For the text-containing cell, return its midpoint in [x, y] coordinate format. 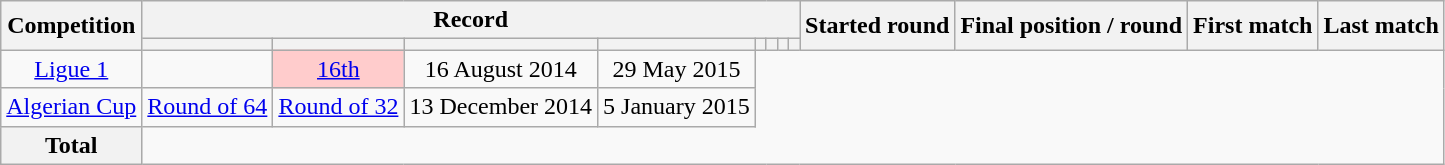
Round of 64 [208, 107]
13 December 2014 [501, 107]
Last match [1381, 26]
29 May 2015 [677, 69]
Total [72, 145]
Final position / round [1072, 26]
5 January 2015 [677, 107]
Ligue 1 [72, 69]
Round of 32 [338, 107]
First match [1253, 26]
16 August 2014 [501, 69]
Started round [878, 26]
Competition [72, 26]
16th [338, 69]
Record [471, 20]
Algerian Cup [72, 107]
